Identify which cell holds the provided text, then report its [x, y] central coordinate. 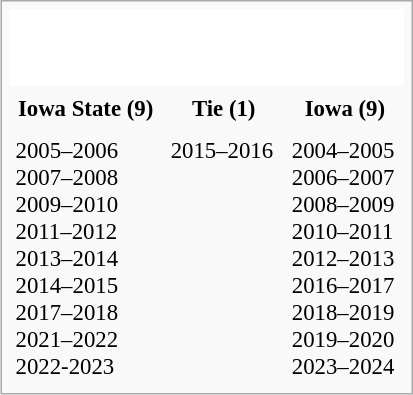
Tie (1) [224, 108]
Iowa (9) [345, 108]
2015–2016 [224, 258]
Iowa State (9) [86, 108]
2004–20052006–20072008–20092010–20112012–2013 2016–2017 2018–2019 2019–2020 2023–2024 [345, 258]
2005–20062007–20082009–20102011–20122013–20142014–20152017–20182021–20222022-2023 [86, 258]
